Return [x, y] of the center of cell containing provided text 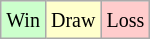
Draw [72, 20]
Win [24, 20]
Loss [126, 20]
